Pinpoint the cell where the given text exists, returning its (X, Y) midpoint coordinate. 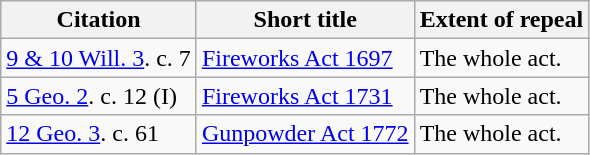
Short title (305, 20)
Fireworks Act 1697 (305, 58)
Fireworks Act 1731 (305, 96)
Extent of repeal (502, 20)
Gunpowder Act 1772 (305, 134)
9 & 10 Will. 3. c. 7 (99, 58)
5 Geo. 2. c. 12 (I) (99, 96)
Citation (99, 20)
12 Geo. 3. c. 61 (99, 134)
